Search for the cell housing the specified text and yield its [X, Y] center coordinate. 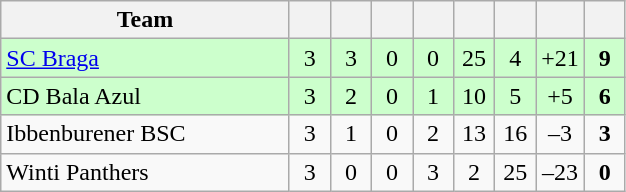
Team [146, 20]
+5 [560, 96]
5 [516, 96]
16 [516, 134]
SC Braga [146, 58]
Ibbenburener BSC [146, 134]
13 [474, 134]
9 [604, 58]
6 [604, 96]
CD Bala Azul [146, 96]
4 [516, 58]
–23 [560, 172]
Winti Panthers [146, 172]
+21 [560, 58]
10 [474, 96]
–3 [560, 134]
